Output the [X, Y] coordinate of the center of the cell containing the given text.  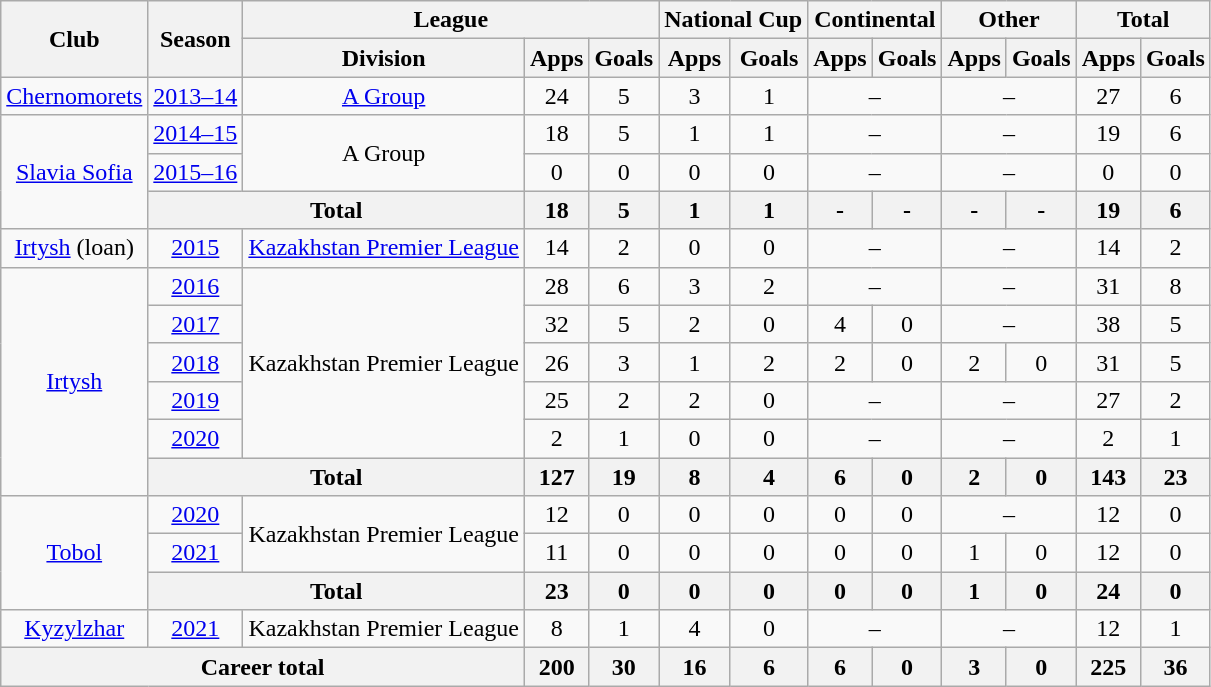
2014–15 [196, 134]
Kyzylzhar [74, 629]
Season [196, 39]
2017 [196, 324]
Club [74, 39]
2016 [196, 286]
225 [1108, 667]
16 [695, 667]
32 [556, 324]
2013–14 [196, 96]
30 [624, 667]
Irtysh [74, 381]
Slavia Sofia [74, 172]
28 [556, 286]
11 [556, 553]
2019 [196, 400]
26 [556, 362]
National Cup [734, 20]
Chernomorets [74, 96]
Continental [875, 20]
38 [1108, 324]
Tobol [74, 553]
2018 [196, 362]
Irtysh (loan) [74, 248]
200 [556, 667]
Other [1009, 20]
2015 [196, 248]
25 [556, 400]
2015–16 [196, 172]
143 [1108, 477]
Career total [263, 667]
36 [1176, 667]
League [451, 20]
Division [384, 58]
127 [556, 477]
